Search for the cell housing the specified text and yield its [x, y] center coordinate. 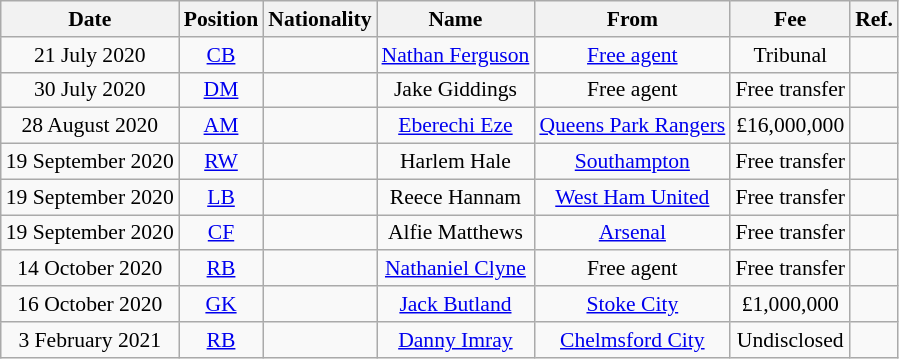
14 October 2020 [90, 269]
3 February 2021 [90, 340]
Nationality [320, 19]
28 August 2020 [90, 126]
Date [90, 19]
Southampton [632, 162]
£1,000,000 [790, 304]
Reece Hannam [456, 197]
GK [221, 304]
Queens Park Rangers [632, 126]
CB [221, 55]
16 October 2020 [90, 304]
Harlem Hale [456, 162]
From [632, 19]
30 July 2020 [90, 90]
RW [221, 162]
Undisclosed [790, 340]
Jack Butland [456, 304]
Tribunal [790, 55]
£16,000,000 [790, 126]
21 July 2020 [90, 55]
AM [221, 126]
Nathan Ferguson [456, 55]
West Ham United [632, 197]
Eberechi Eze [456, 126]
Ref. [874, 19]
Fee [790, 19]
Jake Giddings [456, 90]
Chelmsford City [632, 340]
LB [221, 197]
DM [221, 90]
Alfie Matthews [456, 233]
Position [221, 19]
Danny Imray [456, 340]
CF [221, 233]
Name [456, 19]
Arsenal [632, 233]
Stoke City [632, 304]
Nathaniel Clyne [456, 269]
